Capture the cell that displays the provided text and extract its (x, y) central coordinate. 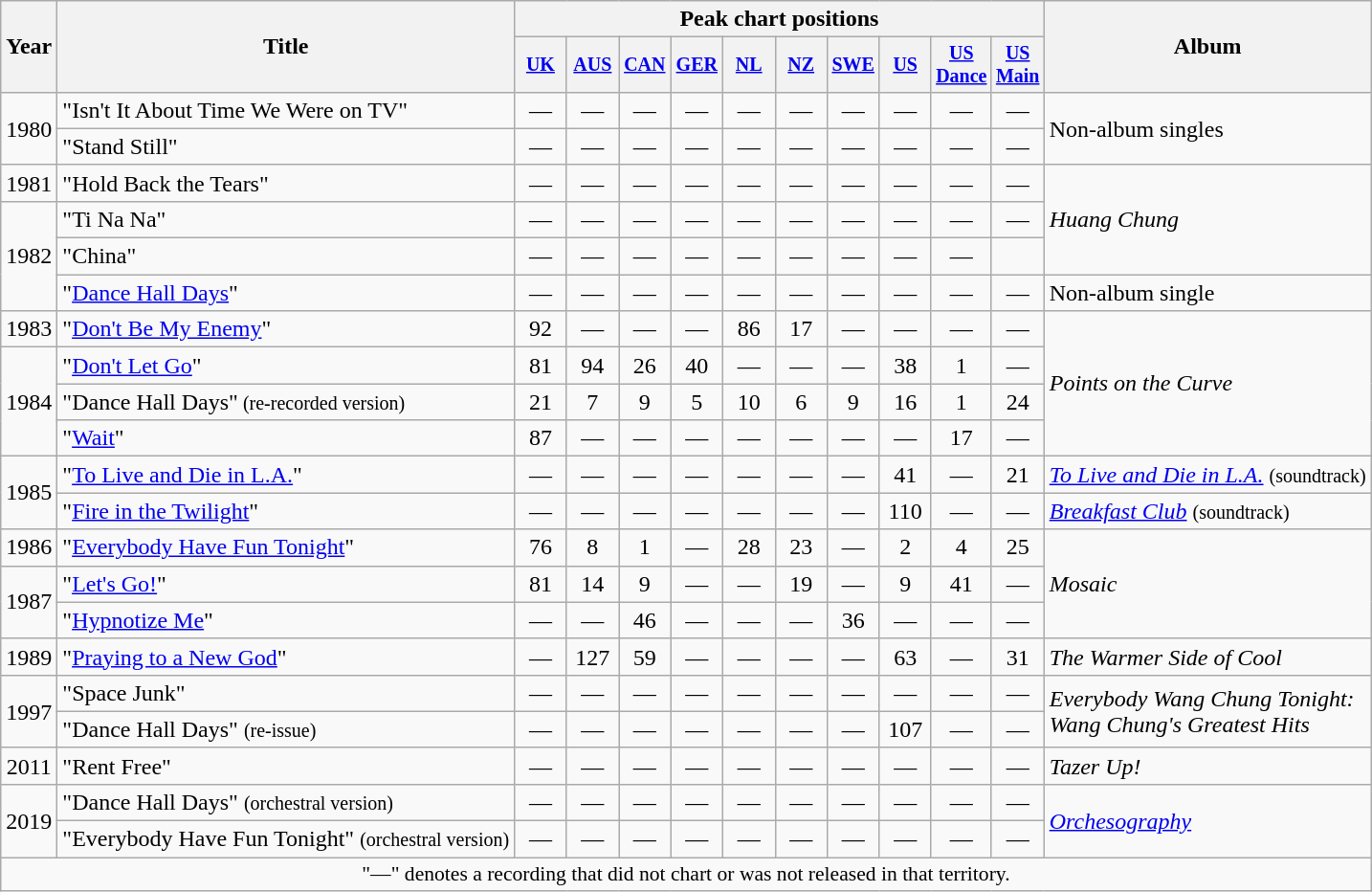
19 (801, 584)
AUS (592, 65)
1982 (29, 256)
Album (1207, 47)
31 (1018, 657)
"Stand Still" (286, 146)
"Hold Back the Tears" (286, 183)
7 (592, 402)
"Dance Hall Days" (re-issue) (286, 729)
24 (1018, 402)
Title (286, 47)
2 (905, 547)
"Everybody Have Fun Tonight" (286, 547)
"Dance Hall Days" (re-recorded version) (286, 402)
110 (905, 511)
4 (961, 547)
5 (697, 402)
Non-album singles (1207, 128)
"Let's Go!" (286, 584)
Peak chart positions (780, 19)
26 (645, 366)
UK (541, 65)
"Hypnotize Me" (286, 620)
86 (749, 329)
2011 (29, 766)
36 (852, 620)
SWE (852, 65)
Tazer Up! (1207, 766)
"China" (286, 256)
1985 (29, 493)
1983 (29, 329)
28 (749, 547)
16 (905, 402)
63 (905, 657)
10 (749, 402)
87 (541, 438)
107 (905, 729)
To Live and Die in L.A. (soundtrack) (1207, 475)
"Fire in the Twilight" (286, 511)
Breakfast Club (soundtrack) (1207, 511)
76 (541, 547)
1987 (29, 602)
CAN (645, 65)
Everybody Wang Chung Tonight:Wang Chung's Greatest Hits (1207, 711)
"Space Junk" (286, 693)
1984 (29, 402)
40 (697, 366)
US (905, 65)
"—" denotes a recording that did not chart or was not released in that territory. (686, 875)
1980 (29, 128)
"Don't Be My Enemy" (286, 329)
Non-album single (1207, 293)
"Wait" (286, 438)
Orchesography (1207, 820)
127 (592, 657)
"To Live and Die in L.A." (286, 475)
Huang Chung (1207, 219)
6 (801, 402)
1981 (29, 183)
GER (697, 65)
NZ (801, 65)
23 (801, 547)
"Don't Let Go" (286, 366)
14 (592, 584)
US Main (1018, 65)
US Dance (961, 65)
"Dance Hall Days" (286, 293)
25 (1018, 547)
"Dance Hall Days" (orchestral version) (286, 802)
38 (905, 366)
"Ti Na Na" (286, 219)
1989 (29, 657)
"Praying to a New God" (286, 657)
Year (29, 47)
92 (541, 329)
2019 (29, 820)
"Everybody Have Fun Tonight" (orchestral version) (286, 839)
Points on the Curve (1207, 384)
The Warmer Side of Cool (1207, 657)
"Isn't It About Time We Were on TV" (286, 110)
1997 (29, 711)
94 (592, 366)
59 (645, 657)
46 (645, 620)
8 (592, 547)
"Rent Free" (286, 766)
1986 (29, 547)
Mosaic (1207, 584)
NL (749, 65)
